Scan for the cell matching the given text and deliver its (X, Y) coordinate at center. 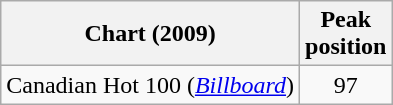
Chart (2009) (150, 34)
97 (346, 85)
Canadian Hot 100 (Billboard) (150, 85)
Peakposition (346, 34)
